Locate the cell with the specified text and output its (x, y) center coordinate. 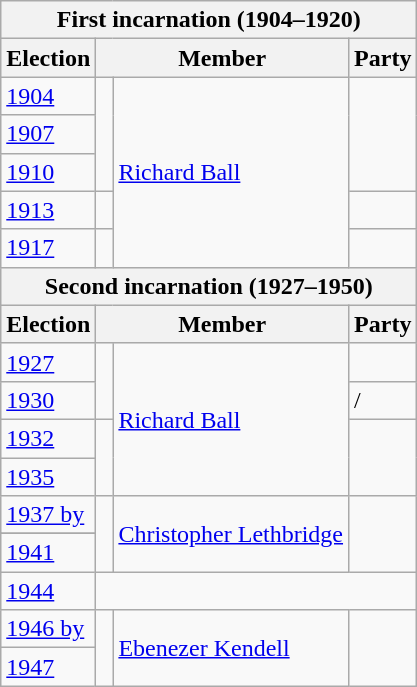
1946 by (48, 629)
Second incarnation (1927–1950) (209, 286)
First incarnation (1904–1920) (209, 20)
1913 (48, 210)
1927 (48, 362)
1947 (48, 667)
1941 (48, 553)
1917 (48, 248)
Ebenezer Kendell (231, 648)
1935 (48, 477)
/ (383, 400)
1904 (48, 96)
1932 (48, 438)
1910 (48, 172)
1937 by (48, 515)
1907 (48, 134)
1944 (48, 591)
1930 (48, 400)
Christopher Lethbridge (231, 534)
